For the text-containing cell, return its midpoint in [x, y] coordinate format. 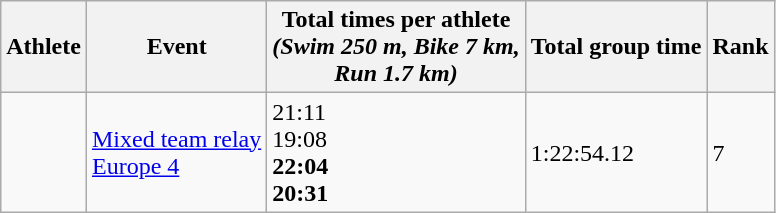
21:1119:0822:0420:31 [396, 152]
Total group time [616, 47]
Athlete [44, 47]
Mixed team relay Europe 4 [176, 152]
1:22:54.12 [616, 152]
7 [740, 152]
Total times per athlete (Swim 250 m, Bike 7 km, Run 1.7 km) [396, 47]
Event [176, 47]
Rank [740, 47]
